From the cell containing the given text, extract its center point as [X, Y] coordinate. 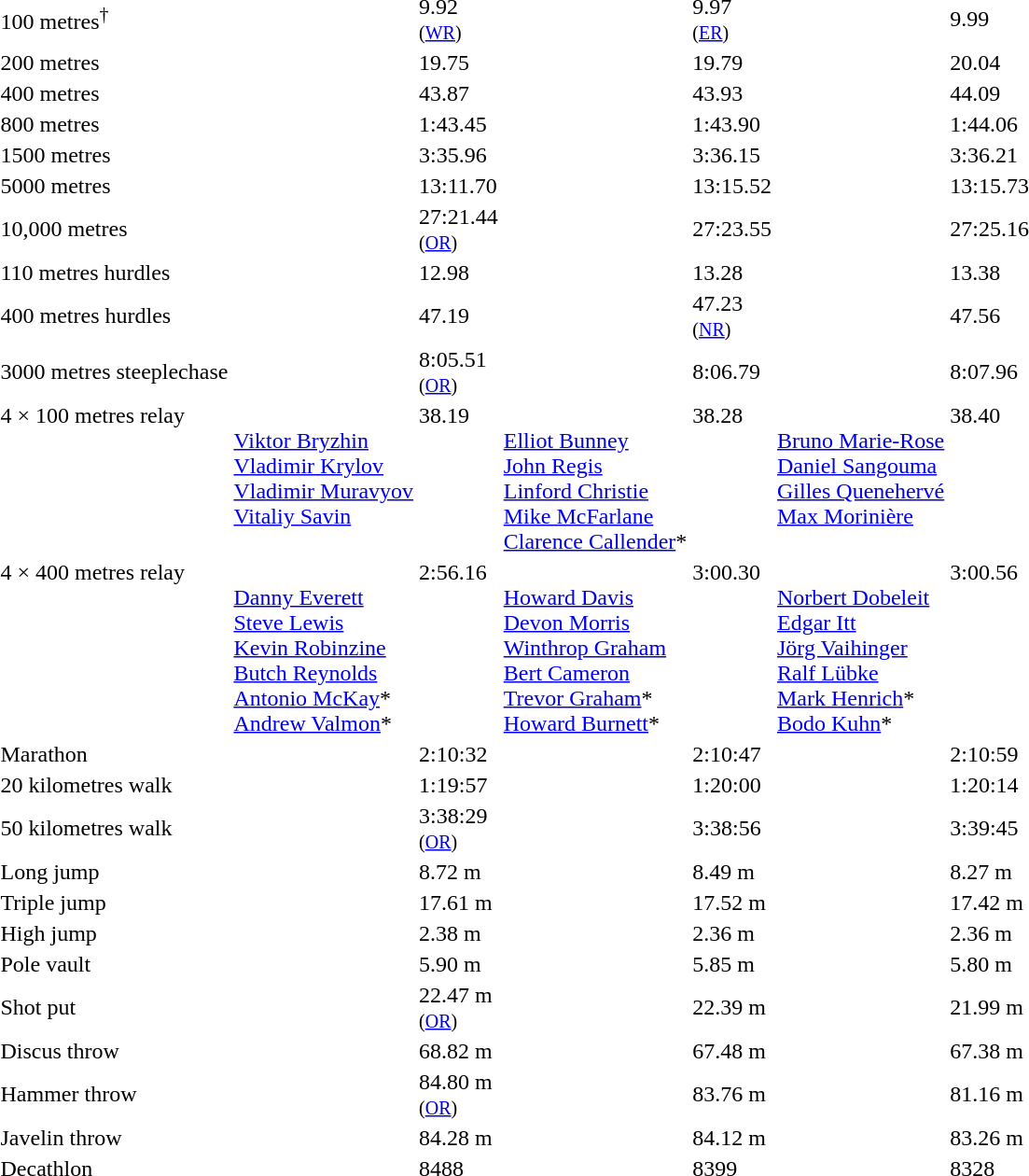
43.93 [732, 93]
47.23(NR) [732, 315]
3:00.30 [732, 648]
27:23.55 [732, 230]
2:10:47 [732, 754]
1:19:57 [459, 785]
84.80 m(OR) [459, 1094]
8:05.51(OR) [459, 371]
2.36 m [732, 933]
13:15.52 [732, 186]
43.87 [459, 93]
38.19 [459, 478]
5.85 m [732, 964]
22.39 m [732, 1008]
19.79 [732, 63]
2:56.16 [459, 648]
Danny EverettSteve LewisKevin RobinzineButch ReynoldsAntonio McKay*Andrew Valmon* [324, 648]
8.72 m [459, 872]
13:11.70 [459, 186]
Howard DavisDevon MorrisWinthrop GrahamBert CameronTrevor Graham*Howard Burnett* [595, 648]
27:21.44(OR) [459, 230]
22.47 m(OR) [459, 1008]
3:36.15 [732, 155]
1:20:00 [732, 785]
67.48 m [732, 1051]
84.12 m [732, 1138]
3:38:29(OR) [459, 829]
Norbert DobeleitEdgar IttJörg VaihingerRalf LübkeMark Henrich*Bodo Kuhn* [860, 648]
83.76 m [732, 1094]
12.98 [459, 273]
3:35.96 [459, 155]
84.28 m [459, 1138]
19.75 [459, 63]
2:10:32 [459, 754]
17.52 m [732, 903]
1:43.45 [459, 124]
38.28 [732, 478]
17.61 m [459, 903]
Viktor Bryzhin Vladimir Krylov Vladimir Muravyov Vitaliy Savin [324, 478]
47.19 [459, 315]
2.38 m [459, 933]
13.28 [732, 273]
68.82 m [459, 1051]
3:38:56 [732, 829]
1:43.90 [732, 124]
Bruno Marie-Rose Daniel Sangouma Gilles Quenehervé Max Morinière [860, 478]
8:06.79 [732, 371]
8.49 m [732, 872]
Elliot Bunney John Regis Linford ChristieMike McFarlaneClarence Callender* [595, 478]
5.90 m [459, 964]
